Search for the cell housing the specified text and yield its [X, Y] center coordinate. 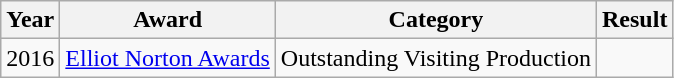
Award [168, 20]
Outstanding Visiting Production [436, 58]
Elliot Norton Awards [168, 58]
Year [30, 20]
2016 [30, 58]
Result [635, 20]
Category [436, 20]
